Capture the cell that displays the provided text and extract its (X, Y) central coordinate. 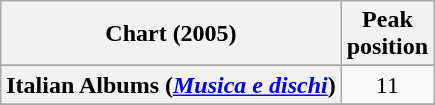
Italian Albums (Musica e dischi) (171, 85)
Peakposition (387, 34)
Chart (2005) (171, 34)
11 (387, 85)
